Find where the given text appears and provide that cell's center as (x, y) coordinate. 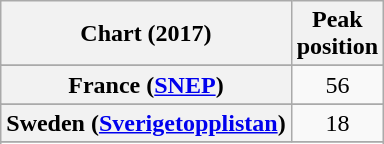
18 (337, 123)
56 (337, 85)
Peakposition (337, 34)
Chart (2017) (146, 34)
Sweden (Sverigetopplistan) (146, 123)
France (SNEP) (146, 85)
